Search for the cell housing the specified text and yield its (x, y) center coordinate. 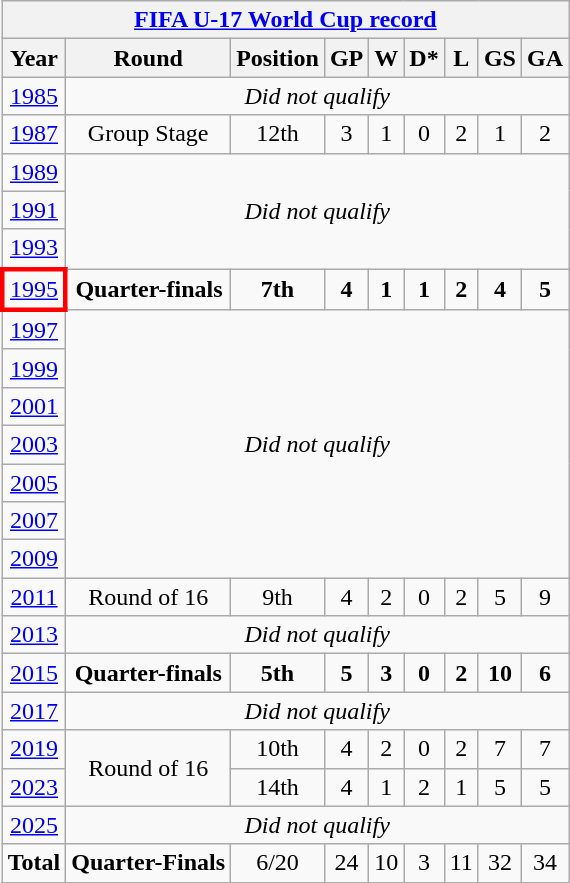
Year (34, 58)
2005 (34, 483)
D* (424, 58)
1993 (34, 249)
32 (500, 863)
Quarter-Finals (148, 863)
6/20 (278, 863)
1999 (34, 368)
2015 (34, 673)
1995 (34, 290)
2017 (34, 711)
2023 (34, 787)
6 (544, 673)
GS (500, 58)
1991 (34, 210)
7th (278, 290)
2025 (34, 825)
5th (278, 673)
2013 (34, 635)
2019 (34, 749)
1989 (34, 172)
34 (544, 863)
GA (544, 58)
W (386, 58)
Round (148, 58)
24 (346, 863)
12th (278, 134)
1987 (34, 134)
14th (278, 787)
2001 (34, 406)
2003 (34, 444)
Position (278, 58)
1985 (34, 96)
2009 (34, 559)
Total (34, 863)
2007 (34, 521)
2011 (34, 597)
9 (544, 597)
10th (278, 749)
9th (278, 597)
11 (461, 863)
L (461, 58)
Group Stage (148, 134)
FIFA U-17 World Cup record (285, 20)
1997 (34, 330)
GP (346, 58)
